Output the [x, y] coordinate of the center of the cell containing the given text.  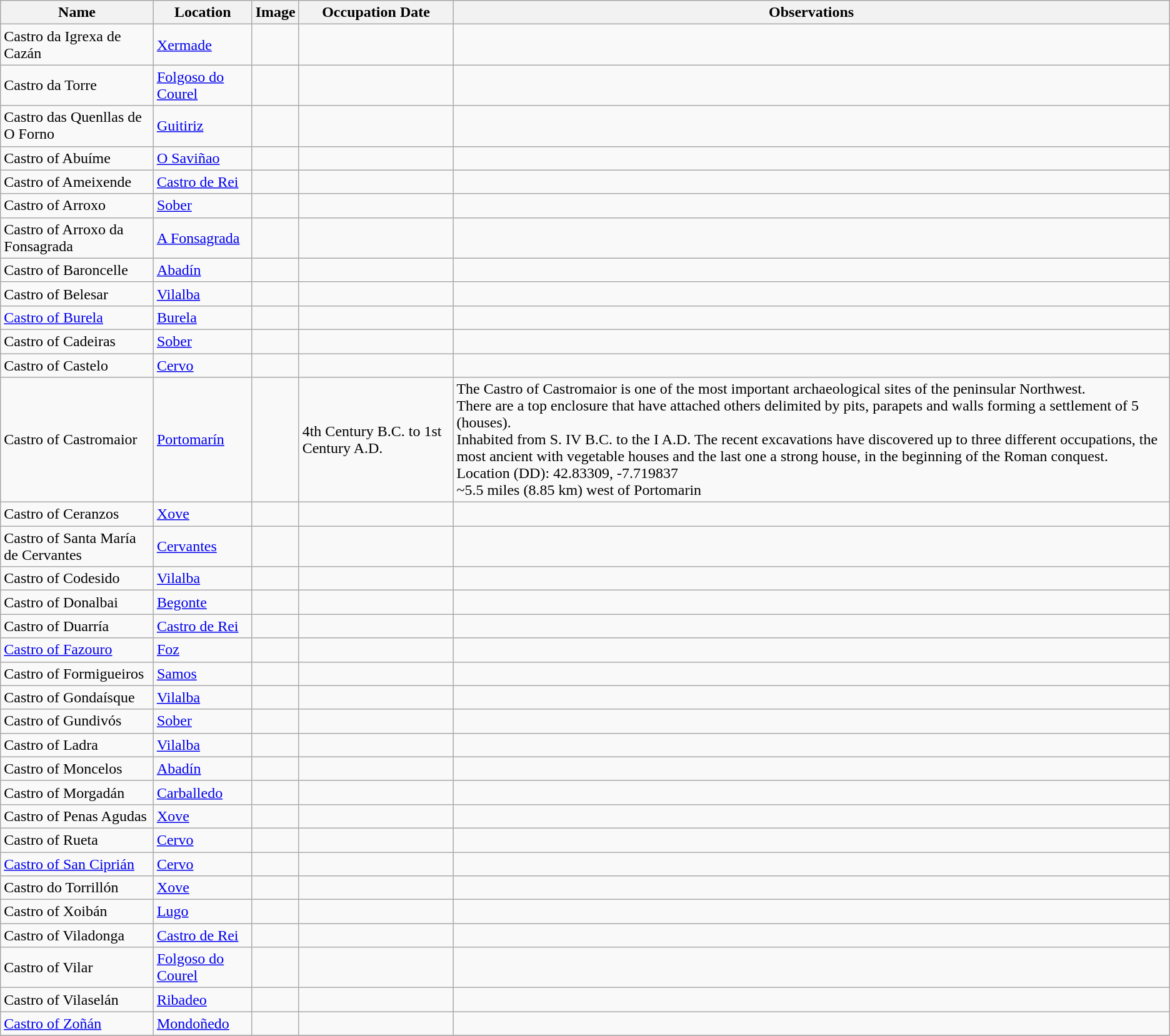
Castro of Cadeiras [77, 341]
Castro of Gondaísque [77, 697]
Castro of Ameixende [77, 182]
Name [77, 12]
A Fonsagrada [202, 237]
Castro of Abuíme [77, 158]
Castro of Ceranzos [77, 514]
Castro of Viladonga [77, 935]
Begonte [202, 602]
Castro of Castelo [77, 366]
Castro of Arroxo da Fonsagrada [77, 237]
Castro of San Ciprián [77, 864]
Castro do Torrillón [77, 888]
Castro of Vilaselán [77, 1000]
Portomarín [202, 440]
Castro of Gundivós [77, 721]
Castro of Penas Agudas [77, 816]
Castro da Torre [77, 85]
Carballedo [202, 792]
Samos [202, 674]
Ribadeo [202, 1000]
Castro of Fazouro [77, 650]
Castro of Baroncelle [77, 270]
Xermade [202, 45]
O Saviñao [202, 158]
Observations [811, 12]
Castro of Santa María de Cervantes [77, 546]
Castro of Donalbai [77, 602]
Image [275, 12]
Castro of Burela [77, 317]
Burela [202, 317]
Castro da Igrexa de Cazán [77, 45]
Castro of Rueta [77, 840]
Occupation Date [376, 12]
Castro of Zoñán [77, 1024]
Castro of Morgadán [77, 792]
Castro of Codesido [77, 579]
4th Century B.C. to 1st Century A.D. [376, 440]
Castro of Arroxo [77, 206]
Guitiriz [202, 126]
Castro das Quenllas de O Forno [77, 126]
Castro of Xoibán [77, 912]
Foz [202, 650]
Castro of Ladra [77, 745]
Castro of Vilar [77, 967]
Castro of Duarría [77, 626]
Castro of Castromaior [77, 440]
Castro of Belesar [77, 294]
Cervantes [202, 546]
Castro of Moncelos [77, 769]
Lugo [202, 912]
Location [202, 12]
Mondoñedo [202, 1024]
Castro of Formigueiros [77, 674]
